Return the [X, Y] coordinate for the center point of the cell that contains the specified text.  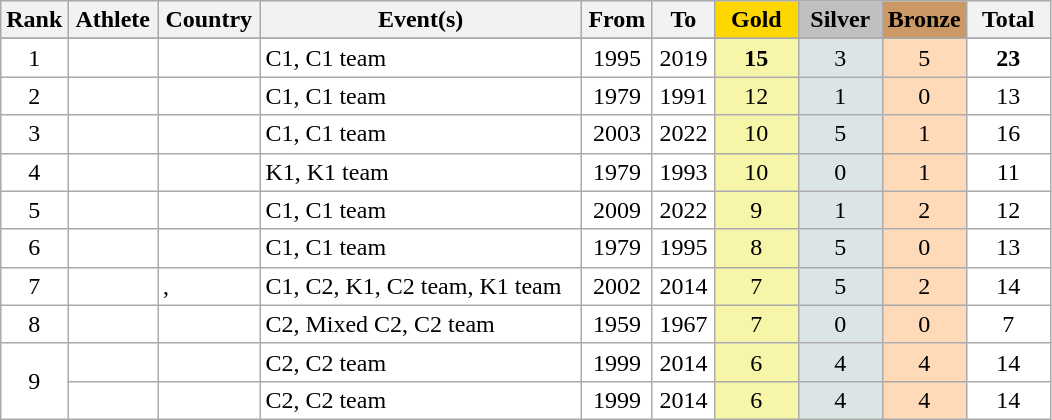
23 [1008, 58]
Total [1008, 20]
K1, K1 team [420, 172]
To [683, 20]
Country [209, 20]
C1, C2, K1, C2 team, K1 team [420, 286]
11 [1008, 172]
1967 [683, 324]
Event(s) [420, 20]
Silver [840, 20]
, [209, 286]
Bronze [924, 20]
2009 [616, 210]
2003 [616, 134]
Gold [756, 20]
From [616, 20]
1991 [683, 96]
2002 [616, 286]
15 [756, 58]
2019 [683, 58]
Rank [34, 20]
1959 [616, 324]
16 [1008, 134]
Athlete [113, 20]
C2, Mixed C2, C2 team [420, 324]
1993 [683, 172]
